Output the (X, Y) coordinate of the center of the cell containing the given text.  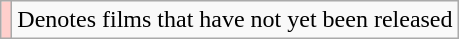
Denotes films that have not yet been released (235, 20)
